Search for the cell housing the specified text and yield its [x, y] center coordinate. 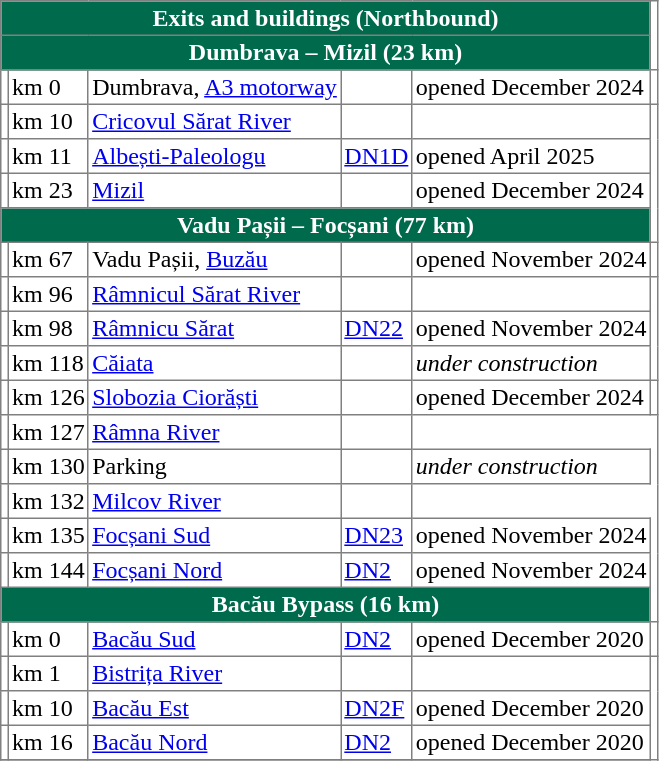
DN22 [377, 328]
Milcov River [214, 501]
Bacău Est [214, 708]
km 127 [48, 432]
Căiata [214, 363]
Focșani Sud [214, 535]
km 98 [48, 328]
DN1D [377, 156]
Bacău Sud [214, 639]
Râmna River [214, 432]
km 16 [48, 742]
km 132 [48, 501]
Vadu Pașii, Buzău [214, 259]
Bacău Bypass (16 km) [326, 604]
km 135 [48, 535]
Râmnicul Sărat River [214, 294]
km 23 [48, 190]
km 96 [48, 294]
Bacău Nord [214, 742]
Dumbrava – Mizil (23 km) [326, 52]
Râmnicu Sărat [214, 328]
Exits and buildings (Northbound) [326, 18]
Mizil [214, 190]
Bistrița River [214, 673]
km 130 [48, 466]
km 67 [48, 259]
km 126 [48, 397]
Cricovul Sărat River [214, 121]
km 1 [48, 673]
Parking [214, 466]
DN2F [377, 708]
Dumbrava, A3 motorway [214, 87]
opened April 2025 [531, 156]
Slobozia Ciorăști [214, 397]
km 118 [48, 363]
Focșani Nord [214, 570]
Albești-Paleologu [214, 156]
km 11 [48, 156]
Vadu Pașii – Focșani (77 km) [326, 225]
km 144 [48, 570]
DN23 [377, 535]
